Find where the given text appears and provide that cell's center as [x, y] coordinate. 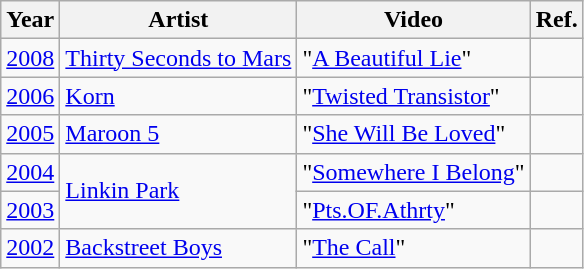
"Twisted Transistor" [414, 96]
2006 [30, 96]
Ref. [556, 20]
Backstreet Boys [178, 248]
"She Will Be Loved" [414, 134]
2004 [30, 172]
Year [30, 20]
"A Beautiful Lie" [414, 58]
"The Call" [414, 248]
2008 [30, 58]
Thirty Seconds to Mars [178, 58]
Video [414, 20]
Korn [178, 96]
Linkin Park [178, 191]
"Somewhere I Belong" [414, 172]
2002 [30, 248]
Artist [178, 20]
Maroon 5 [178, 134]
"Pts.OF.Athrty" [414, 210]
2005 [30, 134]
2003 [30, 210]
